Return the (x, y) coordinate for the center point of the cell that contains the specified text.  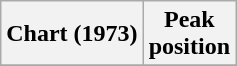
Chart (1973) (72, 34)
Peakposition (189, 34)
